For the text-containing cell, return its midpoint in (X, Y) coordinate format. 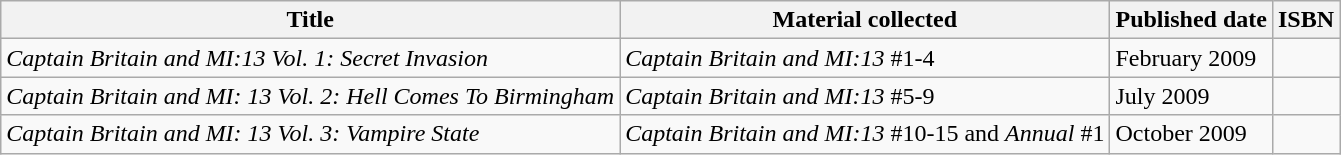
Captain Britain and MI:13 #1-4 (865, 58)
Captain Britain and MI: 13 Vol. 3: Vampire State (310, 134)
ISBN (1306, 20)
Title (310, 20)
February 2009 (1191, 58)
Captain Britain and MI:13 Vol. 1: Secret Invasion (310, 58)
Captain Britain and MI: 13 Vol. 2: Hell Comes To Birmingham (310, 96)
October 2009 (1191, 134)
Published date (1191, 20)
Captain Britain and MI:13 #5-9 (865, 96)
Captain Britain and MI:13 #10-15 and Annual #1 (865, 134)
July 2009 (1191, 96)
Material collected (865, 20)
